Capture the cell that displays the provided text and extract its (X, Y) central coordinate. 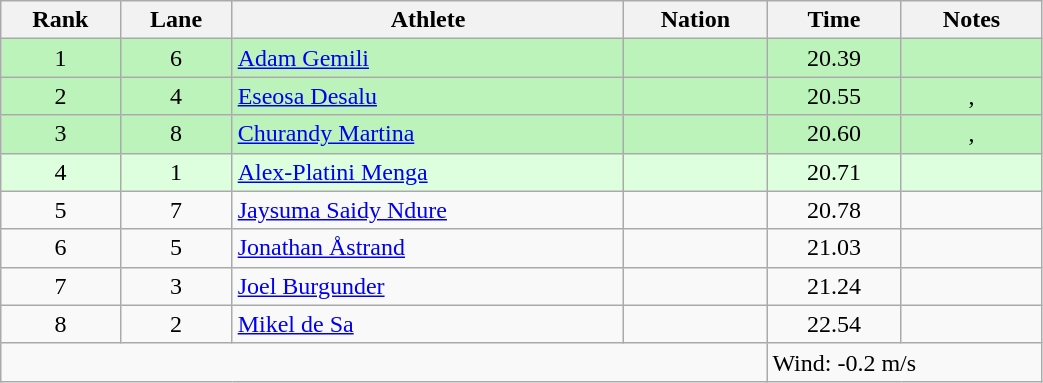
Mikel de Sa (428, 324)
Notes (972, 20)
20.71 (834, 172)
Churandy Martina (428, 134)
20.78 (834, 210)
Nation (696, 20)
20.39 (834, 58)
Adam Gemili (428, 58)
20.55 (834, 96)
Joel Burgunder (428, 286)
Jaysuma Saidy Ndure (428, 210)
Rank (60, 20)
Athlete (428, 20)
21.24 (834, 286)
Eseosa Desalu (428, 96)
22.54 (834, 324)
Wind: -0.2 m/s (904, 362)
Lane (176, 20)
Jonathan Åstrand (428, 248)
21.03 (834, 248)
Time (834, 20)
Alex-Platini Menga (428, 172)
20.60 (834, 134)
